Scan for the cell matching the given text and deliver its [X, Y] coordinate at center. 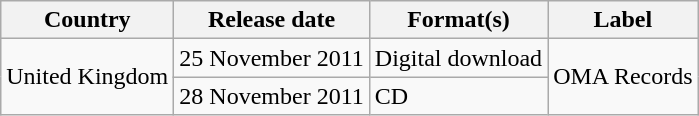
Format(s) [458, 20]
Country [88, 20]
25 November 2011 [272, 58]
CD [458, 96]
Label [623, 20]
United Kingdom [88, 77]
28 November 2011 [272, 96]
OMA Records [623, 77]
Digital download [458, 58]
Release date [272, 20]
